From the cell containing the given text, extract its center point as (X, Y) coordinate. 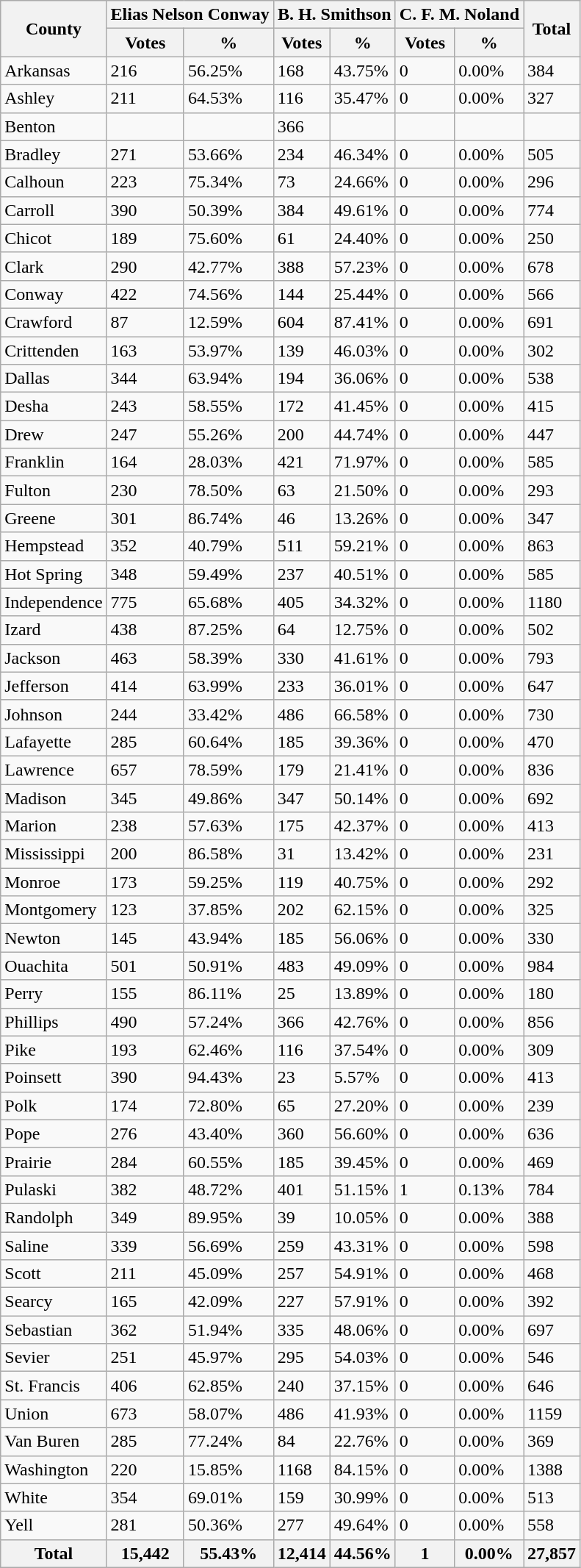
27,857 (552, 1553)
Pulaski (54, 1189)
Franklin (54, 462)
37.85% (228, 910)
984 (552, 966)
382 (145, 1189)
168 (301, 71)
10.05% (363, 1217)
Washington (54, 1469)
292 (552, 882)
502 (552, 630)
73 (301, 182)
53.97% (228, 351)
1168 (301, 1469)
Crawford (54, 322)
45.09% (228, 1274)
56.69% (228, 1246)
Crittenden (54, 351)
B. H. Smithson (334, 15)
Lawrence (54, 770)
50.14% (363, 798)
37.15% (363, 1386)
36.01% (363, 686)
59.25% (228, 882)
604 (301, 322)
Perry (54, 994)
36.06% (363, 379)
856 (552, 1022)
Carroll (54, 210)
Izard (54, 630)
301 (145, 518)
49.64% (363, 1525)
28.03% (228, 462)
240 (301, 1386)
463 (145, 658)
46.34% (363, 154)
56.60% (363, 1134)
406 (145, 1386)
30.99% (363, 1497)
44.74% (363, 434)
490 (145, 1022)
53.66% (228, 154)
513 (552, 1497)
293 (552, 490)
57.24% (228, 1022)
327 (552, 99)
57.63% (228, 826)
730 (552, 714)
43.40% (228, 1134)
646 (552, 1386)
233 (301, 686)
Montgomery (54, 910)
65 (301, 1106)
39.45% (363, 1161)
87 (145, 322)
Desha (54, 407)
505 (552, 154)
172 (301, 407)
46 (301, 518)
Independence (54, 602)
Jefferson (54, 686)
65.68% (228, 602)
Pope (54, 1134)
64.53% (228, 99)
Searcy (54, 1302)
284 (145, 1161)
335 (301, 1330)
202 (301, 910)
75.60% (228, 238)
86.58% (228, 854)
57.23% (363, 266)
Drew (54, 434)
12.75% (363, 630)
23 (301, 1078)
468 (552, 1274)
558 (552, 1525)
414 (145, 686)
501 (145, 966)
72.80% (228, 1106)
40.51% (363, 574)
13.42% (363, 854)
Scott (54, 1274)
Hot Spring (54, 574)
Poinsett (54, 1078)
447 (552, 434)
34.32% (363, 602)
Madison (54, 798)
290 (145, 266)
Monroe (54, 882)
C. F. M. Noland (459, 15)
63.99% (228, 686)
43.31% (363, 1246)
0.13% (489, 1189)
Ouachita (54, 966)
57.91% (363, 1302)
58.55% (228, 407)
50.91% (228, 966)
173 (145, 882)
123 (145, 910)
234 (301, 154)
46.03% (363, 351)
Hempstead (54, 546)
174 (145, 1106)
309 (552, 1050)
369 (552, 1442)
64 (301, 630)
362 (145, 1330)
863 (552, 546)
349 (145, 1217)
94.43% (228, 1078)
86.74% (228, 518)
220 (145, 1469)
60.64% (228, 742)
244 (145, 714)
175 (301, 826)
48.72% (228, 1189)
89.95% (228, 1217)
354 (145, 1497)
59.49% (228, 574)
247 (145, 434)
42.37% (363, 826)
60.55% (228, 1161)
250 (552, 238)
15.85% (228, 1469)
42.77% (228, 266)
Sevier (54, 1358)
339 (145, 1246)
77.24% (228, 1442)
13.26% (363, 518)
239 (552, 1106)
692 (552, 798)
673 (145, 1414)
325 (552, 910)
41.61% (363, 658)
344 (145, 379)
21.41% (363, 770)
657 (145, 770)
836 (552, 770)
63 (301, 490)
Arkansas (54, 71)
647 (552, 686)
13.89% (363, 994)
164 (145, 462)
438 (145, 630)
62.85% (228, 1386)
25.44% (363, 294)
775 (145, 602)
45.97% (228, 1358)
295 (301, 1358)
302 (552, 351)
257 (301, 1274)
Sebastian (54, 1330)
39.36% (363, 742)
139 (301, 351)
155 (145, 994)
231 (552, 854)
Mississippi (54, 854)
422 (145, 294)
66.58% (363, 714)
84 (301, 1442)
Chicot (54, 238)
296 (552, 182)
49.86% (228, 798)
25 (301, 994)
Elias Nelson Conway (190, 15)
51.15% (363, 1189)
15,442 (145, 1553)
1388 (552, 1469)
421 (301, 462)
Union (54, 1414)
Randolph (54, 1217)
55.26% (228, 434)
Van Buren (54, 1442)
51.94% (228, 1330)
Conway (54, 294)
44.56% (363, 1553)
24.66% (363, 182)
566 (552, 294)
193 (145, 1050)
69.01% (228, 1497)
22.76% (363, 1442)
31 (301, 854)
50.36% (228, 1525)
78.59% (228, 770)
271 (145, 154)
43.75% (363, 71)
697 (552, 1330)
62.15% (363, 910)
1159 (552, 1414)
58.07% (228, 1414)
Fulton (54, 490)
Benton (54, 126)
281 (145, 1525)
56.25% (228, 71)
784 (552, 1189)
41.93% (363, 1414)
Greene (54, 518)
Johnson (54, 714)
469 (552, 1161)
Jackson (54, 658)
Ashley (54, 99)
48.06% (363, 1330)
49.09% (363, 966)
61 (301, 238)
189 (145, 238)
678 (552, 266)
1180 (552, 602)
58.39% (228, 658)
259 (301, 1246)
Dallas (54, 379)
54.03% (363, 1358)
159 (301, 1497)
Prairie (54, 1161)
62.46% (228, 1050)
41.45% (363, 407)
37.54% (363, 1050)
55.43% (228, 1553)
87.41% (363, 322)
74.56% (228, 294)
144 (301, 294)
216 (145, 71)
78.50% (228, 490)
243 (145, 407)
392 (552, 1302)
12,414 (301, 1553)
54.91% (363, 1274)
40.79% (228, 546)
42.09% (228, 1302)
St. Francis (54, 1386)
5.57% (363, 1078)
145 (145, 938)
483 (301, 966)
227 (301, 1302)
511 (301, 546)
223 (145, 182)
12.59% (228, 322)
43.94% (228, 938)
793 (552, 658)
35.47% (363, 99)
277 (301, 1525)
86.11% (228, 994)
598 (552, 1246)
180 (552, 994)
348 (145, 574)
Pike (54, 1050)
179 (301, 770)
84.15% (363, 1469)
33.42% (228, 714)
230 (145, 490)
Saline (54, 1246)
24.40% (363, 238)
405 (301, 602)
Bradley (54, 154)
Marion (54, 826)
Clark (54, 266)
63.94% (228, 379)
238 (145, 826)
119 (301, 882)
470 (552, 742)
39 (301, 1217)
Calhoun (54, 182)
237 (301, 574)
345 (145, 798)
87.25% (228, 630)
691 (552, 322)
194 (301, 379)
538 (552, 379)
White (54, 1497)
546 (552, 1358)
Phillips (54, 1022)
75.34% (228, 182)
Polk (54, 1106)
636 (552, 1134)
360 (301, 1134)
Lafayette (54, 742)
21.50% (363, 490)
56.06% (363, 938)
163 (145, 351)
County (54, 29)
251 (145, 1358)
774 (552, 210)
71.97% (363, 462)
59.21% (363, 546)
352 (145, 546)
415 (552, 407)
40.75% (363, 882)
401 (301, 1189)
49.61% (363, 210)
50.39% (228, 210)
276 (145, 1134)
165 (145, 1302)
Newton (54, 938)
Yell (54, 1525)
27.20% (363, 1106)
42.76% (363, 1022)
